From the cell containing the given text, extract its center point as [x, y] coordinate. 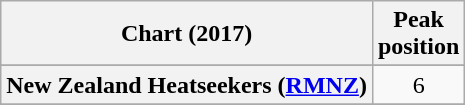
New Zealand Heatseekers (RMNZ) [187, 85]
Chart (2017) [187, 34]
6 [418, 85]
Peak position [418, 34]
